Find where the given text appears and provide that cell's center as [X, Y] coordinate. 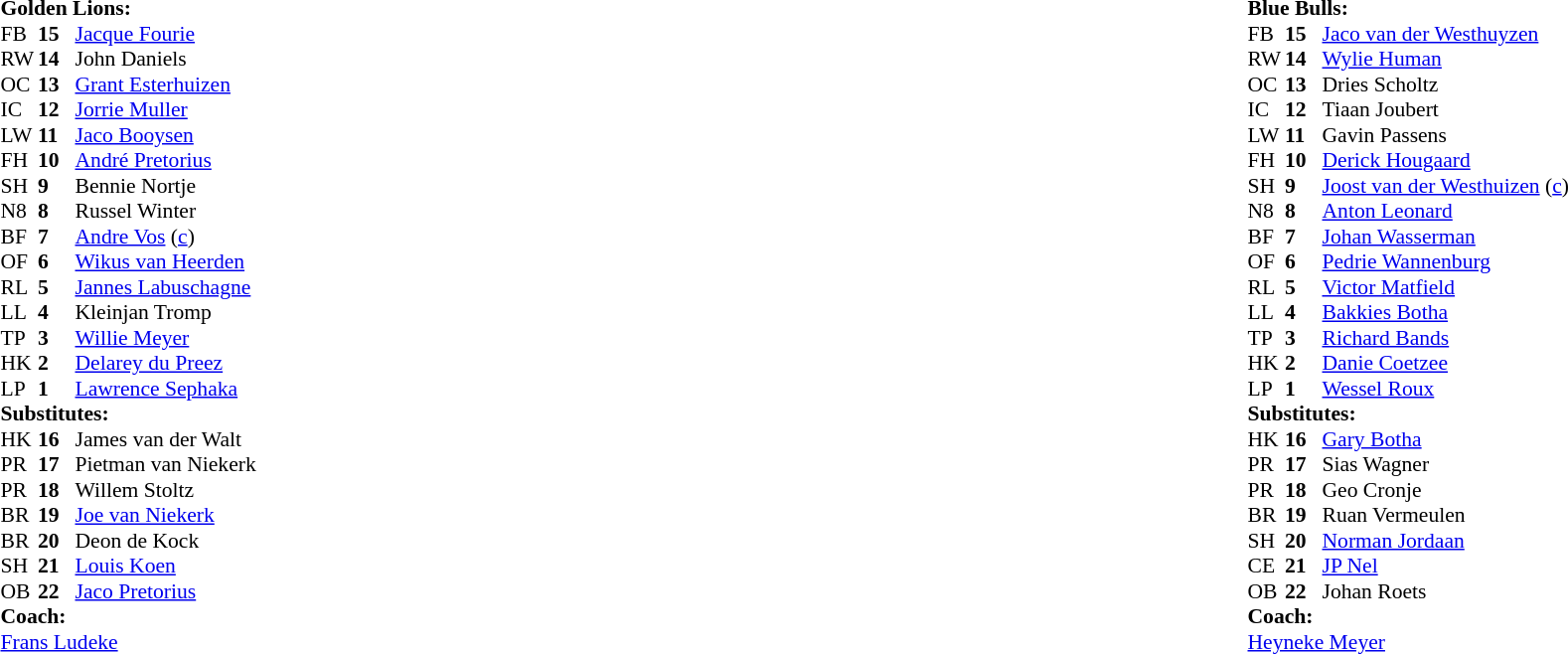
John Daniels [166, 59]
Willie Meyer [166, 338]
Russel Winter [166, 212]
Jaco Pretorius [166, 591]
Willem Stoltz [166, 490]
Louis Koen [166, 566]
Bennie Nortje [166, 186]
Joe van Niekerk [166, 516]
Andre Vos (c) [166, 237]
Pietman van Niekerk [166, 464]
Kleinjan Tromp [166, 313]
Substitutes: [127, 414]
Coach: [127, 617]
Jannes Labuschagne [166, 287]
Jorrie Muller [166, 110]
James van der Walt [166, 439]
CE [1267, 566]
Grant Esterhuizen [166, 84]
André Pretorius [166, 160]
Delarey du Preez [166, 363]
Wikus van Heerden [166, 261]
Lawrence Sephaka [166, 389]
Jaco Booysen [166, 135]
Jacque Fourie [166, 34]
Deon de Kock [166, 541]
